Search for the cell housing the specified text and yield its [X, Y] center coordinate. 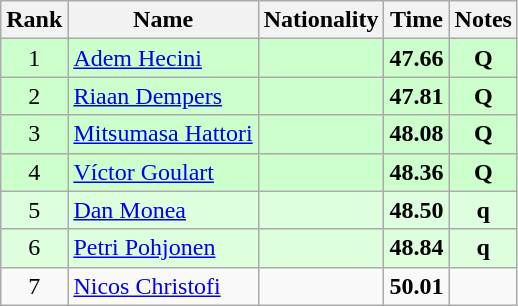
48.50 [416, 210]
Dan Monea [163, 210]
48.36 [416, 172]
2 [34, 96]
7 [34, 286]
47.66 [416, 58]
Name [163, 20]
47.81 [416, 96]
Víctor Goulart [163, 172]
Riaan Dempers [163, 96]
6 [34, 248]
Notes [483, 20]
4 [34, 172]
Adem Hecini [163, 58]
Rank [34, 20]
48.08 [416, 134]
1 [34, 58]
5 [34, 210]
Petri Pohjonen [163, 248]
50.01 [416, 286]
Mitsumasa Hattori [163, 134]
3 [34, 134]
48.84 [416, 248]
Time [416, 20]
Nicos Christofi [163, 286]
Nationality [321, 20]
